Capture the cell that displays the provided text and extract its [X, Y] central coordinate. 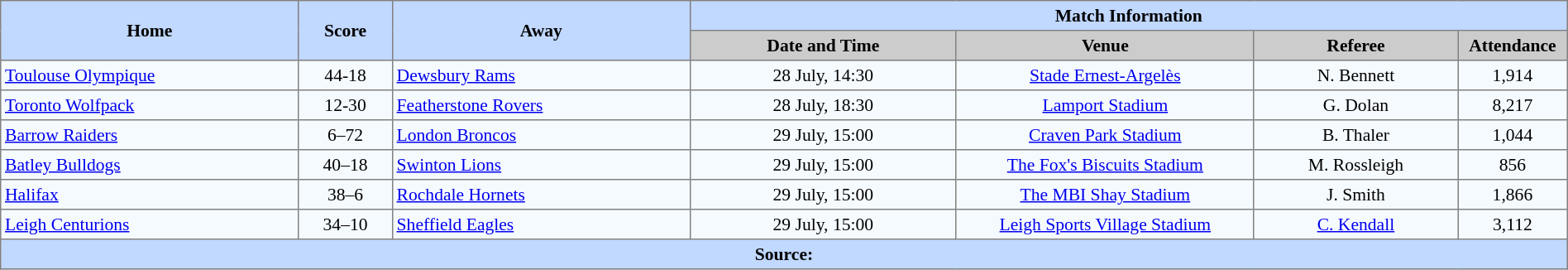
Halifax [150, 195]
Toulouse Olympique [150, 75]
M. Rossleigh [1355, 165]
Toronto Wolfpack [150, 105]
40–18 [346, 165]
3,112 [1513, 224]
Batley Bulldogs [150, 165]
1,044 [1513, 135]
Rochdale Hornets [541, 195]
34–10 [346, 224]
Craven Park Stadium [1105, 135]
Score [346, 31]
B. Thaler [1355, 135]
Swinton Lions [541, 165]
N. Bennett [1355, 75]
Attendance [1513, 46]
44-18 [346, 75]
12-30 [346, 105]
6–72 [346, 135]
The MBI Shay Stadium [1105, 195]
856 [1513, 165]
28 July, 14:30 [823, 75]
Leigh Centurions [150, 224]
Barrow Raiders [150, 135]
G. Dolan [1355, 105]
Referee [1355, 46]
Featherstone Rovers [541, 105]
Match Information [1128, 16]
Dewsbury Rams [541, 75]
38–6 [346, 195]
1,914 [1513, 75]
Home [150, 31]
The Fox's Biscuits Stadium [1105, 165]
Away [541, 31]
London Broncos [541, 135]
Sheffield Eagles [541, 224]
J. Smith [1355, 195]
1,866 [1513, 195]
Date and Time [823, 46]
Venue [1105, 46]
Leigh Sports Village Stadium [1105, 224]
Lamport Stadium [1105, 105]
28 July, 18:30 [823, 105]
C. Kendall [1355, 224]
Stade Ernest-Argelès [1105, 75]
8,217 [1513, 105]
Source: [784, 254]
